Detect which cell encompasses the target text, then output its (x, y) center coordinate. 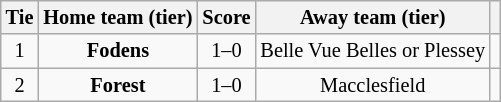
Forest (118, 85)
2 (20, 85)
1 (20, 51)
Fodens (118, 51)
Belle Vue Belles or Plessey (372, 51)
Macclesfield (372, 85)
Tie (20, 17)
Home team (tier) (118, 17)
Away team (tier) (372, 17)
Score (226, 17)
